Return [X, Y] of the center of cell containing provided text 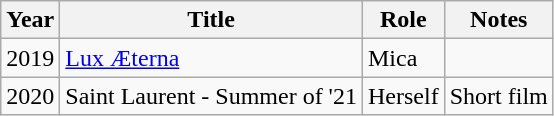
Herself [403, 96]
2020 [30, 96]
Role [403, 20]
Saint Laurent - Summer of '21 [212, 96]
2019 [30, 58]
Notes [498, 20]
Lux Æterna [212, 58]
Year [30, 20]
Mica [403, 58]
Short film [498, 96]
Title [212, 20]
